From the cell containing the given text, extract its center point as [X, Y] coordinate. 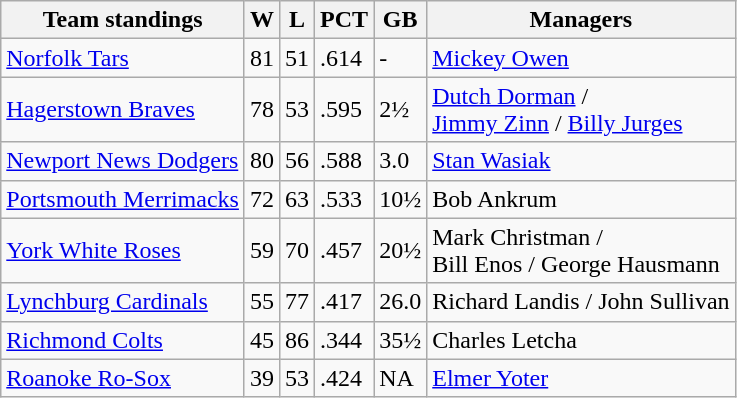
3.0 [400, 161]
.533 [344, 199]
Stan Wasiak [581, 161]
56 [298, 161]
Roanoke Ro-Sox [123, 378]
York White Roses [123, 250]
51 [298, 58]
81 [262, 58]
55 [262, 302]
86 [298, 340]
Lynchburg Cardinals [123, 302]
Dutch Dorman / Jimmy Zinn / Billy Jurges [581, 110]
.614 [344, 58]
W [262, 20]
Newport News Dodgers [123, 161]
78 [262, 110]
72 [262, 199]
2½ [400, 110]
Norfolk Tars [123, 58]
45 [262, 340]
NA [400, 378]
10½ [400, 199]
Elmer Yoter [581, 378]
70 [298, 250]
Team standings [123, 20]
.424 [344, 378]
Hagerstown Braves [123, 110]
Bob Ankrum [581, 199]
80 [262, 161]
59 [262, 250]
Mickey Owen [581, 58]
26.0 [400, 302]
.588 [344, 161]
63 [298, 199]
Portsmouth Merrimacks [123, 199]
35½ [400, 340]
Richard Landis / John Sullivan [581, 302]
.595 [344, 110]
- [400, 58]
PCT [344, 20]
.344 [344, 340]
39 [262, 378]
Managers [581, 20]
GB [400, 20]
.417 [344, 302]
20½ [400, 250]
Mark Christman / Bill Enos / George Hausmann [581, 250]
Richmond Colts [123, 340]
.457 [344, 250]
L [298, 20]
Charles Letcha [581, 340]
77 [298, 302]
